Provide the [X, Y] coordinate of the cell's center where the given text is located.  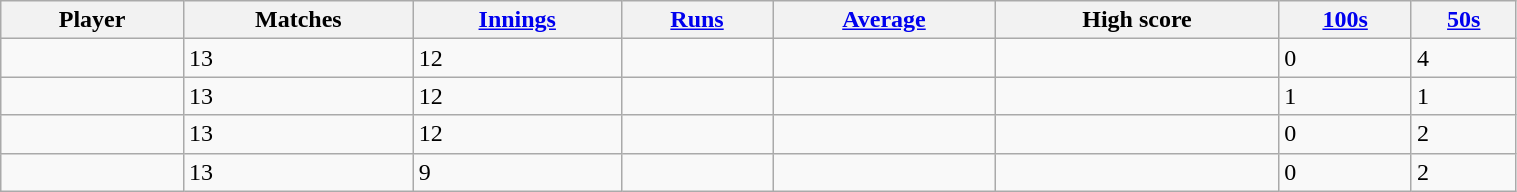
9 [517, 172]
100s [1346, 20]
Innings [517, 20]
Runs [697, 20]
High score [1137, 20]
Average [884, 20]
Player [92, 20]
Matches [298, 20]
4 [1464, 58]
50s [1464, 20]
